Locate the cell with the specified text and output its (x, y) center coordinate. 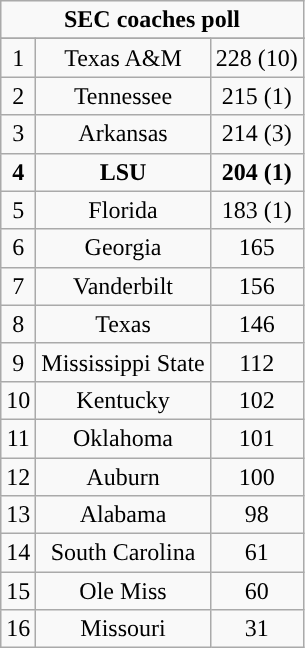
7 (18, 286)
31 (256, 629)
Texas (123, 324)
15 (18, 591)
16 (18, 629)
Kentucky (123, 400)
South Carolina (123, 553)
Vanderbilt (123, 286)
Missouri (123, 629)
146 (256, 324)
183 (1) (256, 210)
5 (18, 210)
10 (18, 400)
60 (256, 591)
9 (18, 362)
Mississippi State (123, 362)
215 (1) (256, 96)
165 (256, 248)
Auburn (123, 477)
4 (18, 172)
Arkansas (123, 134)
13 (18, 515)
Tennessee (123, 96)
14 (18, 553)
Oklahoma (123, 438)
101 (256, 438)
228 (10) (256, 58)
156 (256, 286)
11 (18, 438)
12 (18, 477)
Florida (123, 210)
204 (1) (256, 172)
LSU (123, 172)
Alabama (123, 515)
102 (256, 400)
2 (18, 96)
Ole Miss (123, 591)
Texas A&M (123, 58)
SEC coaches poll (152, 20)
112 (256, 362)
214 (3) (256, 134)
61 (256, 553)
Georgia (123, 248)
3 (18, 134)
98 (256, 515)
6 (18, 248)
8 (18, 324)
100 (256, 477)
1 (18, 58)
